Extract the [x, y] coordinate from the center of the cell holding the provided text.  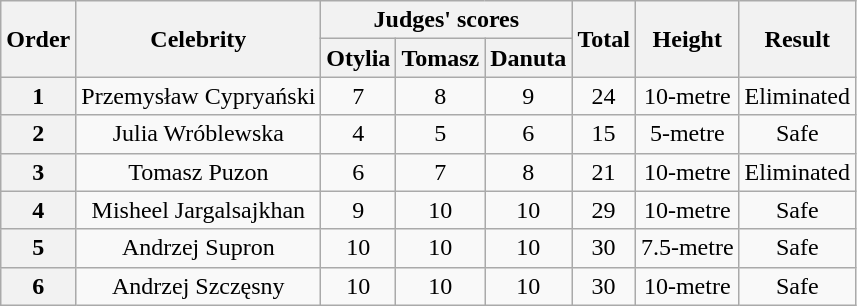
1 [38, 96]
29 [604, 210]
7.5-metre [687, 248]
Height [687, 39]
3 [38, 172]
Tomasz [440, 58]
15 [604, 134]
Andrzej Supron [198, 248]
Total [604, 39]
24 [604, 96]
2 [38, 134]
Julia Wróblewska [198, 134]
5-metre [687, 134]
Tomasz Puzon [198, 172]
21 [604, 172]
Danuta [528, 58]
Misheel Jargalsajkhan [198, 210]
Przemysław Cypryański [198, 96]
Andrzej Szczęsny [198, 286]
Otylia [358, 58]
Judges' scores [446, 20]
Order [38, 39]
Celebrity [198, 39]
Result [797, 39]
